Determine the (x, y) coordinate at the center of the cell enclosing the given text.  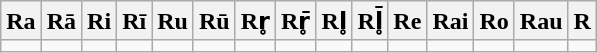
Rl̥̄ (370, 21)
Rr̥ (255, 21)
Ro (494, 21)
Ri (100, 21)
Rai (450, 21)
Ra (21, 21)
Rl̥ (334, 21)
Rā (61, 21)
Rau (541, 21)
Rū (214, 21)
R (582, 21)
Ru (173, 21)
Rī (134, 21)
Rr̥̄ (296, 21)
Re (408, 21)
